Find where the given text appears and provide that cell's center as (x, y) coordinate. 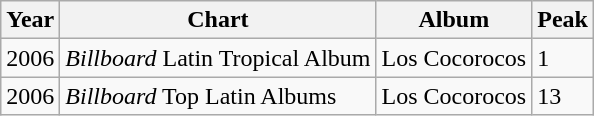
Billboard Top Latin Albums (218, 96)
Year (30, 20)
1 (563, 58)
Peak (563, 20)
Billboard Latin Tropical Album (218, 58)
Album (454, 20)
13 (563, 96)
Chart (218, 20)
